Output the (X, Y) coordinate of the center of the cell containing the given text.  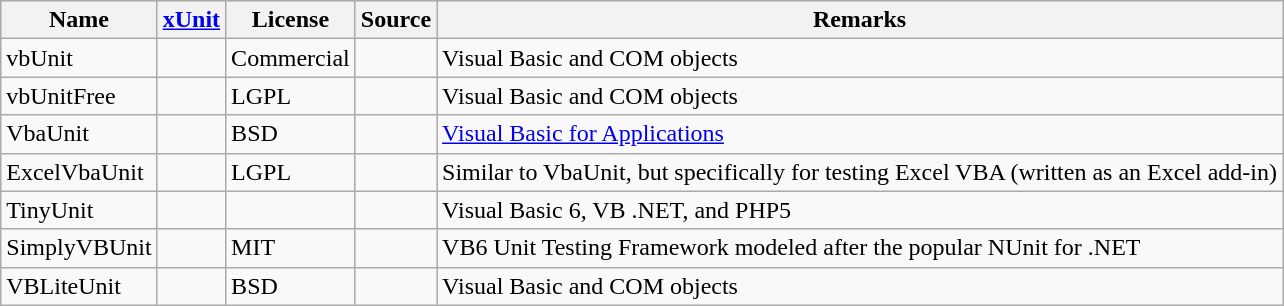
ExcelVbaUnit (79, 172)
Source (396, 20)
Visual Basic 6, VB .NET, and PHP5 (860, 210)
Visual Basic for Applications (860, 134)
xUnit (191, 20)
VB6 Unit Testing Framework modeled after the popular NUnit for .NET (860, 248)
Remarks (860, 20)
SimplyVBUnit (79, 248)
vbUnitFree (79, 96)
MIT (291, 248)
License (291, 20)
Name (79, 20)
VbaUnit (79, 134)
Similar to VbaUnit, but specifically for testing Excel VBA (written as an Excel add-in) (860, 172)
vbUnit (79, 58)
Commercial (291, 58)
VBLiteUnit (79, 286)
TinyUnit (79, 210)
